Find where the given text appears and provide that cell's center as (X, Y) coordinate. 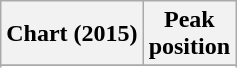
Chart (2015) (72, 34)
Peakposition (189, 34)
